Search for the cell housing the specified text and yield its [X, Y] center coordinate. 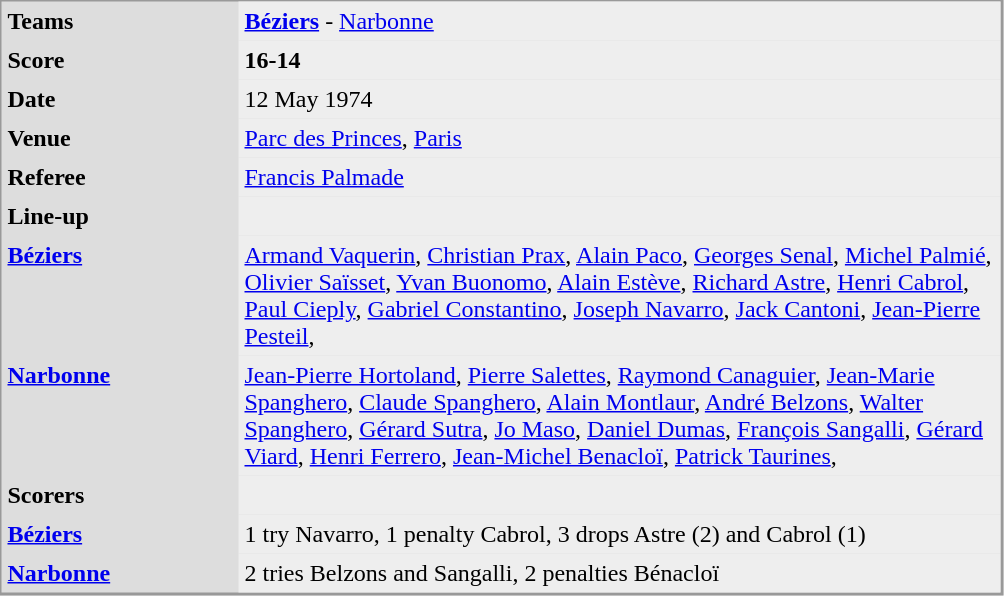
16-14 [619, 60]
Parc des Princes, Paris [619, 138]
Score [120, 60]
Referee [120, 178]
Line-up [120, 216]
Date [120, 100]
12 May 1974 [619, 100]
Venue [120, 138]
1 try Navarro, 1 penalty Cabrol, 3 drops Astre (2) and Cabrol (1) [619, 534]
Scorers [120, 496]
Francis Palmade [619, 178]
Teams [120, 22]
2 tries Belzons and Sangalli, 2 penalties Bénacloï [619, 574]
Béziers - Narbonne [619, 22]
